Pinpoint the cell where the given text exists, returning its [x, y] midpoint coordinate. 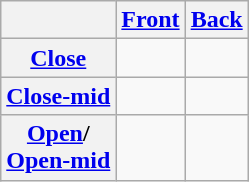
Open/Open-mid [58, 148]
Front [150, 20]
Close-mid [58, 96]
Back [216, 20]
Close [58, 58]
